Locate the cell with the specified text and output its (x, y) center coordinate. 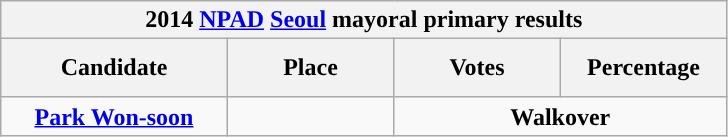
Walkover (560, 116)
Votes (477, 68)
Place (310, 68)
Park Won-soon (114, 116)
2014 NPAD Seoul mayoral primary results (364, 20)
Candidate (114, 68)
Percentage (643, 68)
